Identify which cell holds the provided text, then report its (x, y) central coordinate. 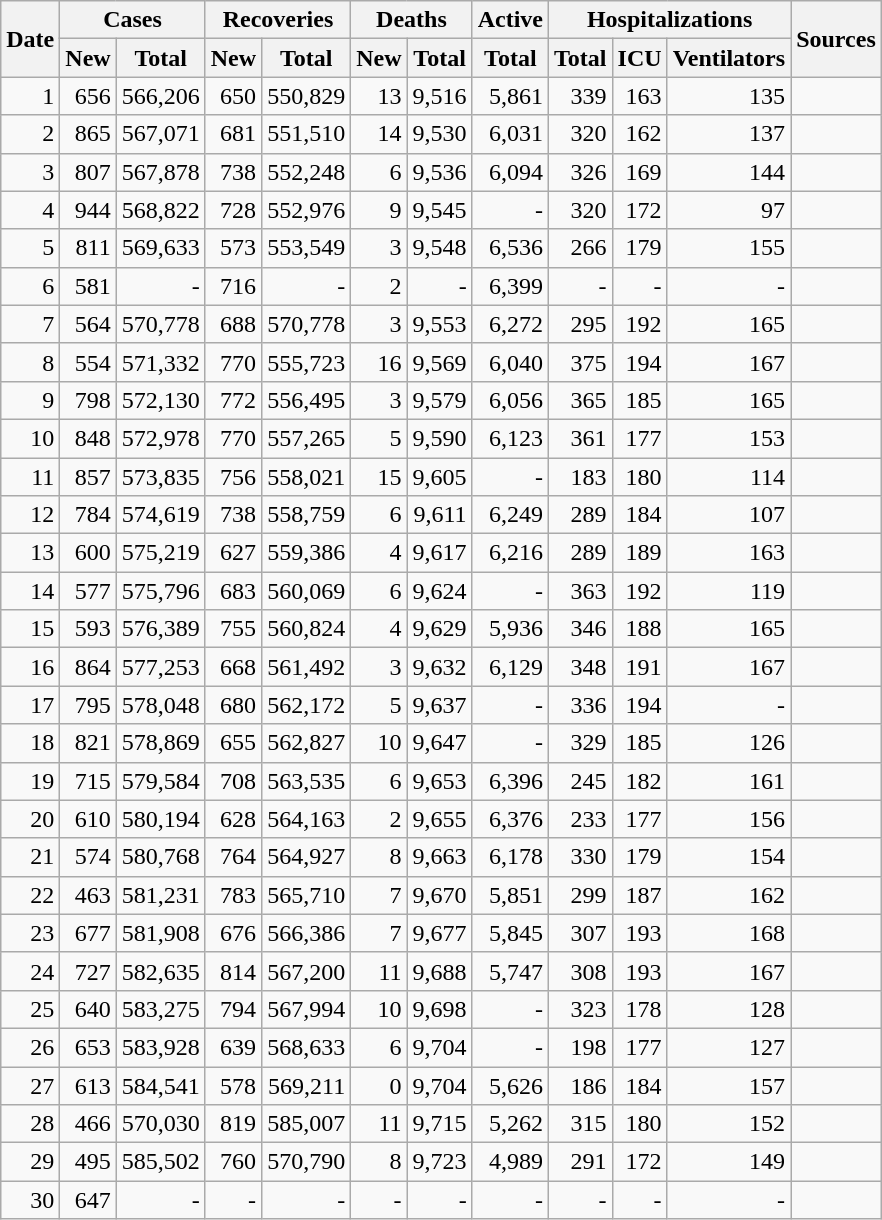
555,723 (306, 362)
650 (233, 96)
552,976 (306, 210)
23 (30, 933)
715 (88, 781)
9,723 (440, 1162)
575,219 (160, 553)
9,569 (440, 362)
29 (30, 1162)
647 (88, 1200)
577,253 (160, 667)
291 (581, 1162)
568,633 (306, 1047)
9,663 (440, 857)
330 (581, 857)
814 (233, 971)
564,927 (306, 857)
153 (729, 438)
653 (88, 1047)
558,759 (306, 515)
683 (233, 591)
495 (88, 1162)
308 (581, 971)
857 (88, 477)
6,399 (510, 286)
128 (729, 1009)
562,827 (306, 743)
585,007 (306, 1124)
1 (30, 96)
198 (581, 1047)
189 (640, 553)
5,626 (510, 1085)
783 (233, 895)
9,605 (440, 477)
Date (30, 39)
584,541 (160, 1085)
760 (233, 1162)
583,275 (160, 1009)
582,635 (160, 971)
152 (729, 1124)
466 (88, 1124)
26 (30, 1047)
348 (581, 667)
9,553 (440, 324)
6,396 (510, 781)
182 (640, 781)
9,536 (440, 172)
680 (233, 705)
708 (233, 781)
9,590 (440, 438)
361 (581, 438)
585,502 (160, 1162)
155 (729, 248)
676 (233, 933)
9,530 (440, 134)
573,835 (160, 477)
9,611 (440, 515)
9,516 (440, 96)
97 (729, 210)
137 (729, 134)
798 (88, 400)
191 (640, 667)
295 (581, 324)
161 (729, 781)
567,994 (306, 1009)
613 (88, 1085)
9,647 (440, 743)
19 (30, 781)
5,747 (510, 971)
315 (581, 1124)
Sources (836, 39)
363 (581, 591)
5,936 (510, 629)
580,194 (160, 819)
554 (88, 362)
9,653 (440, 781)
6,123 (510, 438)
821 (88, 743)
764 (233, 857)
157 (729, 1085)
576,389 (160, 629)
6,376 (510, 819)
27 (30, 1085)
688 (233, 324)
5,845 (510, 933)
Cases (132, 20)
944 (88, 210)
681 (233, 134)
266 (581, 248)
ICU (640, 58)
580,768 (160, 857)
299 (581, 895)
578 (233, 1085)
22 (30, 895)
581 (88, 286)
864 (88, 667)
463 (88, 895)
574 (88, 857)
668 (233, 667)
329 (581, 743)
114 (729, 477)
572,130 (160, 400)
600 (88, 553)
18 (30, 743)
578,869 (160, 743)
127 (729, 1047)
656 (88, 96)
183 (581, 477)
610 (88, 819)
9,617 (440, 553)
570,790 (306, 1162)
865 (88, 134)
Active (510, 20)
5,262 (510, 1124)
9,677 (440, 933)
583,928 (160, 1047)
567,878 (160, 172)
571,332 (160, 362)
639 (233, 1047)
819 (233, 1124)
Deaths (412, 20)
567,071 (160, 134)
6,129 (510, 667)
559,386 (306, 553)
551,510 (306, 134)
558,021 (306, 477)
24 (30, 971)
565,710 (306, 895)
9,629 (440, 629)
9,632 (440, 667)
307 (581, 933)
579,584 (160, 781)
568,822 (160, 210)
25 (30, 1009)
794 (233, 1009)
336 (581, 705)
5,861 (510, 96)
811 (88, 248)
564,163 (306, 819)
6,272 (510, 324)
119 (729, 591)
Hospitalizations (670, 20)
Recoveries (278, 20)
156 (729, 819)
0 (379, 1085)
30 (30, 1200)
569,211 (306, 1085)
9,637 (440, 705)
188 (640, 629)
326 (581, 172)
9,545 (440, 210)
575,796 (160, 591)
375 (581, 362)
169 (640, 172)
9,698 (440, 1009)
9,548 (440, 248)
560,069 (306, 591)
154 (729, 857)
9,715 (440, 1124)
848 (88, 438)
564 (88, 324)
795 (88, 705)
6,178 (510, 857)
574,619 (160, 515)
9,688 (440, 971)
640 (88, 1009)
561,492 (306, 667)
755 (233, 629)
339 (581, 96)
17 (30, 705)
557,265 (306, 438)
556,495 (306, 400)
553,549 (306, 248)
4,989 (510, 1162)
567,200 (306, 971)
655 (233, 743)
677 (88, 933)
560,824 (306, 629)
716 (233, 286)
6,094 (510, 172)
9,670 (440, 895)
570,030 (160, 1124)
12 (30, 515)
9,579 (440, 400)
6,031 (510, 134)
552,248 (306, 172)
144 (729, 172)
566,386 (306, 933)
628 (233, 819)
9,624 (440, 591)
6,249 (510, 515)
581,231 (160, 895)
566,206 (160, 96)
6,056 (510, 400)
Ventilators (729, 58)
772 (233, 400)
135 (729, 96)
562,172 (306, 705)
577 (88, 591)
627 (233, 553)
126 (729, 743)
572,978 (160, 438)
807 (88, 172)
581,908 (160, 933)
728 (233, 210)
28 (30, 1124)
6,536 (510, 248)
245 (581, 781)
107 (729, 515)
168 (729, 933)
756 (233, 477)
187 (640, 895)
233 (581, 819)
9,655 (440, 819)
573 (233, 248)
149 (729, 1162)
5,851 (510, 895)
21 (30, 857)
186 (581, 1085)
550,829 (306, 96)
569,633 (160, 248)
346 (581, 629)
6,216 (510, 553)
784 (88, 515)
727 (88, 971)
563,535 (306, 781)
365 (581, 400)
323 (581, 1009)
578,048 (160, 705)
593 (88, 629)
178 (640, 1009)
20 (30, 819)
6,040 (510, 362)
